Determine the [X, Y] coordinate at the center of the cell enclosing the given text.  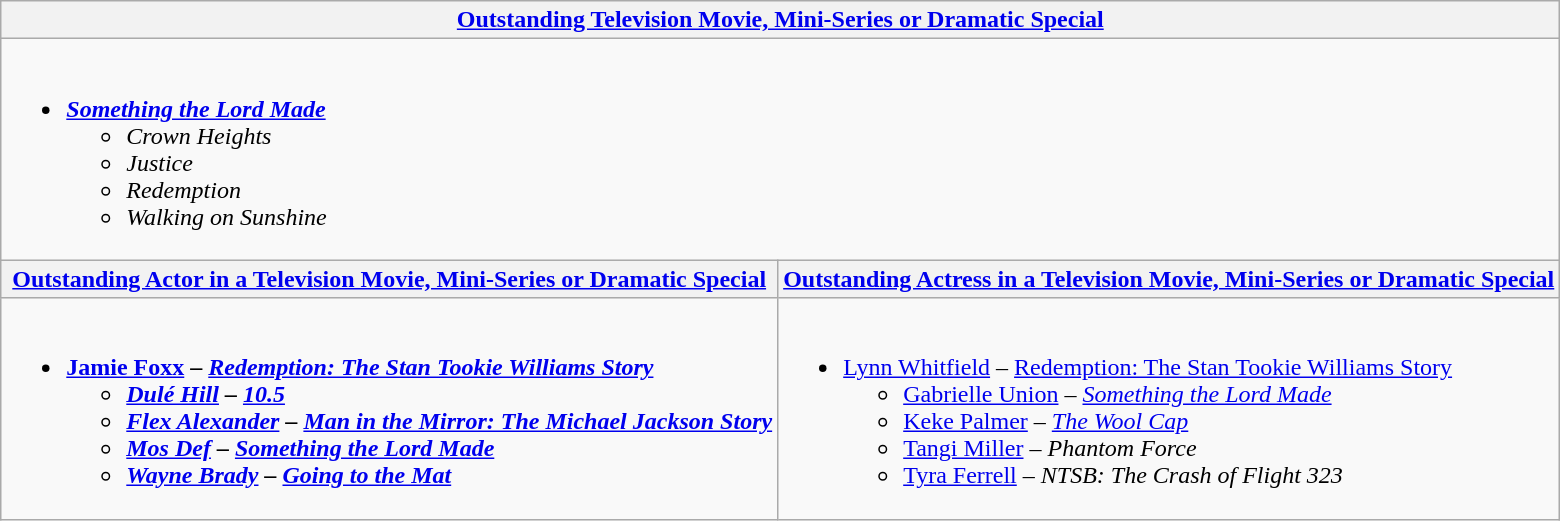
Outstanding Actress in a Television Movie, Mini-Series or Dramatic Special [1169, 279]
Outstanding Actor in a Television Movie, Mini-Series or Dramatic Special [390, 279]
Outstanding Television Movie, Mini-Series or Dramatic Special [780, 20]
Something the Lord MadeCrown HeightsJusticeRedemptionWalking on Sunshine [780, 150]
